Find where the given text appears and provide that cell's center as (x, y) coordinate. 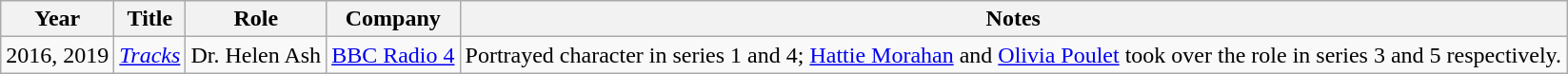
Company (393, 19)
Notes (1013, 19)
Role (256, 19)
Dr. Helen Ash (256, 55)
Portrayed character in series 1 and 4; Hattie Morahan and Olivia Poulet took over the role in series 3 and 5 respectively. (1013, 55)
2016, 2019 (57, 55)
Title (150, 19)
BBC Radio 4 (393, 55)
Tracks (150, 55)
Year (57, 19)
